Scan for the cell matching the given text and deliver its [x, y] coordinate at center. 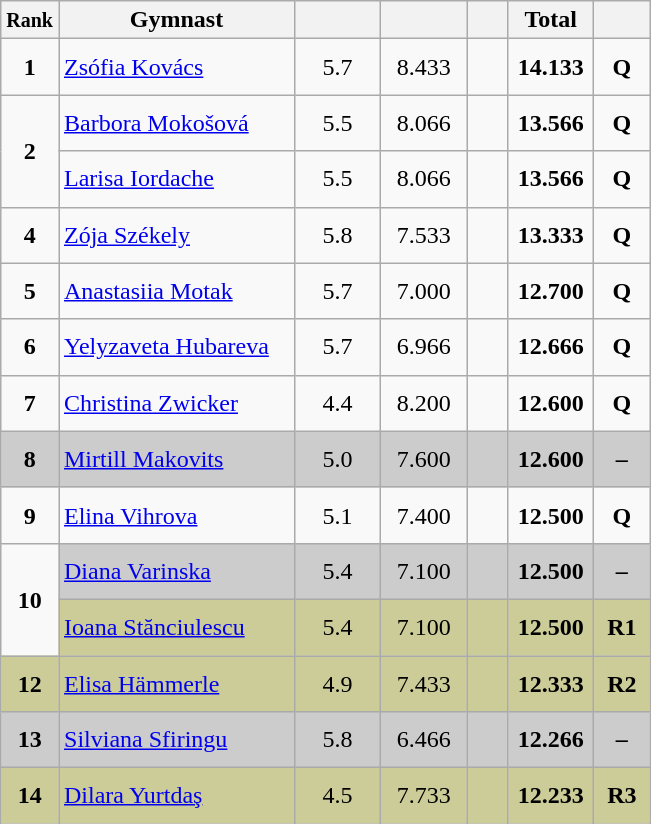
12.266 [551, 740]
7.600 [424, 459]
Ioana Stănciulescu [176, 627]
Larisa Iordache [176, 179]
12.700 [551, 291]
1 [30, 67]
7.733 [424, 796]
Elina Vihrova [176, 515]
12.666 [551, 347]
6.466 [424, 740]
4 [30, 235]
2 [30, 151]
10 [30, 599]
14.133 [551, 67]
Total [551, 20]
Rank [30, 20]
Elisa Hämmerle [176, 684]
5.0 [338, 459]
R1 [622, 627]
4.4 [338, 403]
Yelyzaveta Hubareva [176, 347]
14 [30, 796]
Gymnast [176, 20]
Silviana Sfiringu [176, 740]
Mirtill Makovits [176, 459]
R2 [622, 684]
7.400 [424, 515]
13 [30, 740]
6 [30, 347]
Diana Varinska [176, 571]
8 [30, 459]
4.5 [338, 796]
5.1 [338, 515]
Barbora Mokošová [176, 123]
5 [30, 291]
13.333 [551, 235]
9 [30, 515]
7.533 [424, 235]
Zsófia Kovács [176, 67]
R3 [622, 796]
12 [30, 684]
4.9 [338, 684]
8.433 [424, 67]
12.233 [551, 796]
7.000 [424, 291]
Anastasiia Motak [176, 291]
Christina Zwicker [176, 403]
Zója Székely [176, 235]
8.200 [424, 403]
7.433 [424, 684]
6.966 [424, 347]
12.333 [551, 684]
7 [30, 403]
Dilara Yurtdaş [176, 796]
